Capture the cell that displays the provided text and extract its (X, Y) central coordinate. 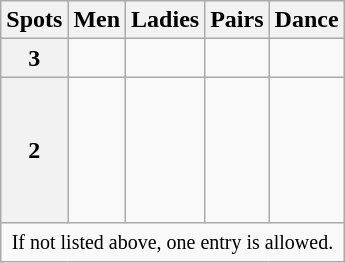
Dance (306, 20)
Men (97, 20)
If not listed above, one entry is allowed. (172, 242)
Pairs (237, 20)
3 (34, 58)
Spots (34, 20)
Ladies (166, 20)
2 (34, 150)
